Pinpoint the cell where the given text exists, returning its (x, y) midpoint coordinate. 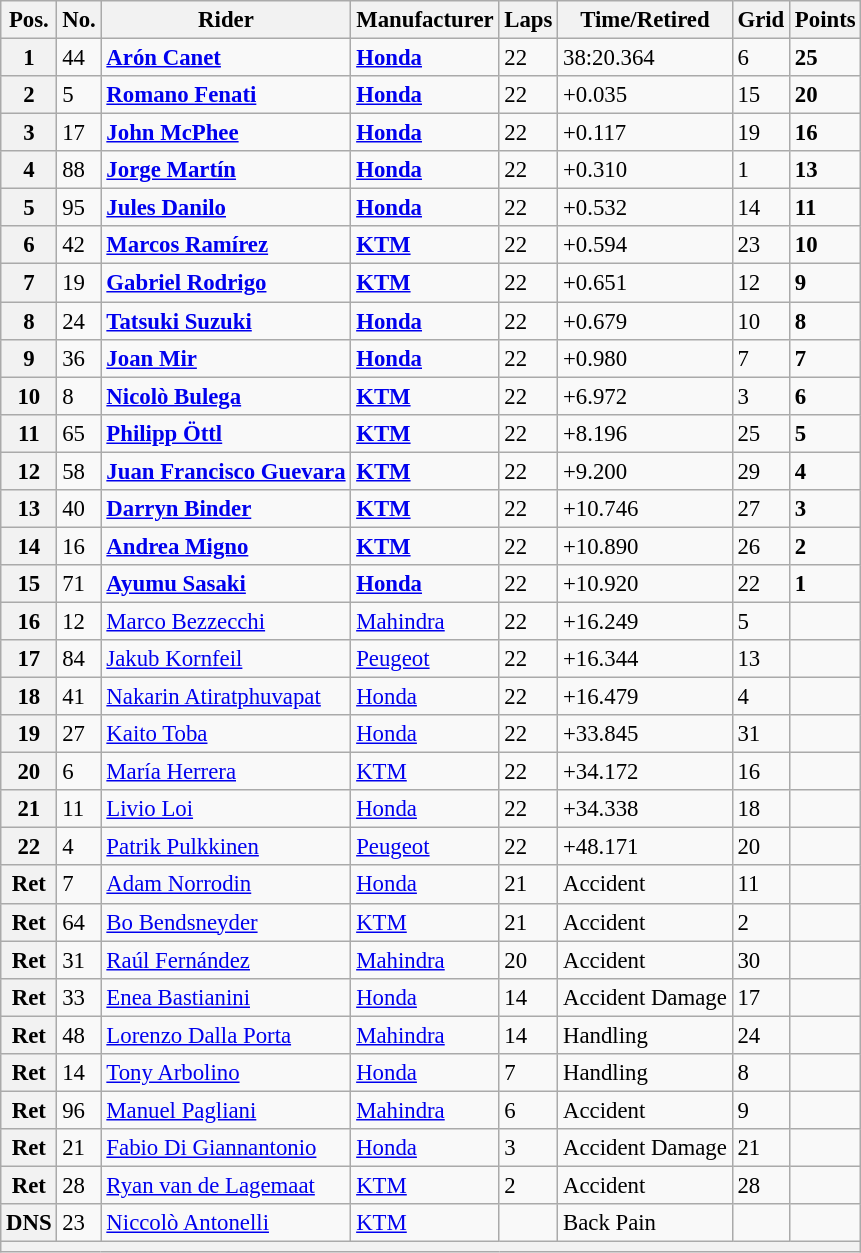
No. (79, 20)
Jakub Kornfeil (226, 659)
+10.746 (645, 509)
John McPhee (226, 133)
Raúl Fernández (226, 960)
Kaito Toba (226, 734)
Adam Norrodin (226, 885)
+8.196 (645, 433)
Andrea Migno (226, 546)
Rider (226, 20)
88 (79, 170)
Time/Retired (645, 20)
Ayumu Sasaki (226, 584)
Livio Loi (226, 809)
+16.479 (645, 697)
+34.338 (645, 809)
+0.980 (645, 358)
65 (79, 433)
Fabio Di Giannantonio (226, 1148)
48 (79, 1035)
38:20.364 (645, 58)
+9.200 (645, 471)
Ryan van de Lagemaat (226, 1185)
Nakarin Atiratphuvapat (226, 697)
Manuel Pagliani (226, 1110)
95 (79, 208)
+0.651 (645, 283)
Enea Bastianini (226, 997)
44 (79, 58)
+16.249 (645, 621)
Nicolò Bulega (226, 396)
26 (760, 546)
+0.310 (645, 170)
Tatsuki Suzuki (226, 321)
Romano Fenati (226, 95)
+33.845 (645, 734)
+0.035 (645, 95)
Lorenzo Dalla Porta (226, 1035)
84 (79, 659)
+0.594 (645, 245)
96 (79, 1110)
Patrik Pulkkinen (226, 847)
Jorge Martín (226, 170)
Back Pain (645, 1223)
29 (760, 471)
30 (760, 960)
33 (79, 997)
Bo Bendsneyder (226, 922)
42 (79, 245)
58 (79, 471)
María Herrera (226, 772)
64 (79, 922)
71 (79, 584)
+0.679 (645, 321)
Manufacturer (425, 20)
36 (79, 358)
Arón Canet (226, 58)
Points (826, 20)
Laps (528, 20)
Tony Arbolino (226, 1073)
+34.172 (645, 772)
+48.171 (645, 847)
+16.344 (645, 659)
Juan Francisco Guevara (226, 471)
Marco Bezzecchi (226, 621)
+6.972 (645, 396)
Darryn Binder (226, 509)
+10.890 (645, 546)
Marcos Ramírez (226, 245)
Philipp Öttl (226, 433)
40 (79, 509)
Niccolò Antonelli (226, 1223)
Grid (760, 20)
+10.920 (645, 584)
Pos. (29, 20)
DNS (29, 1223)
41 (79, 697)
Jules Danilo (226, 208)
+0.117 (645, 133)
Gabriel Rodrigo (226, 283)
+0.532 (645, 208)
Joan Mir (226, 358)
